Locate the cell with the specified text and output its (X, Y) center coordinate. 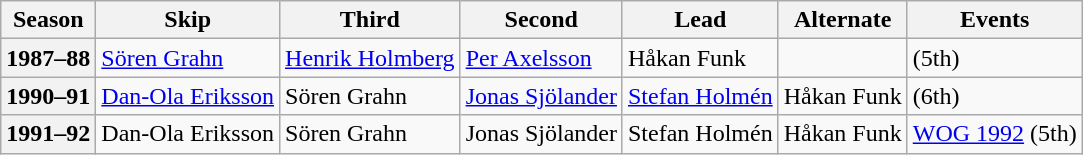
1991–92 (48, 134)
Events (994, 20)
Third (370, 20)
WOG 1992 (5th) (994, 134)
Skip (188, 20)
Alternate (842, 20)
(6th) (994, 96)
(5th) (994, 58)
1990–91 (48, 96)
Lead (700, 20)
Season (48, 20)
Henrik Holmberg (370, 58)
1987–88 (48, 58)
Per Axelsson (541, 58)
Second (541, 20)
